For the text-containing cell, return its midpoint in [X, Y] coordinate format. 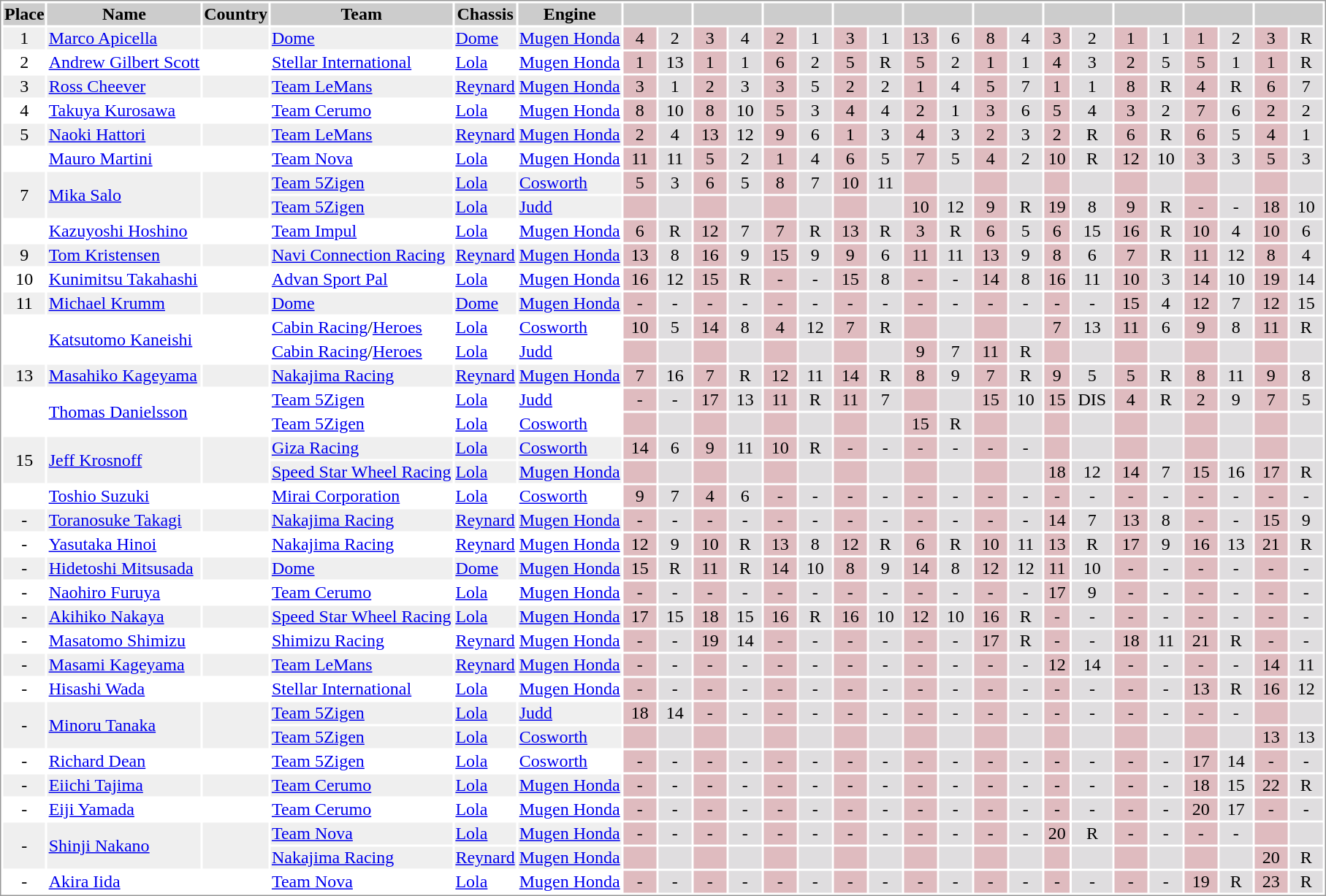
Ross Cheever [124, 87]
Toranosuke Takagi [124, 521]
Country [236, 14]
Andrew Gilbert Scott [124, 62]
Giza Racing [361, 448]
Team [361, 14]
Toshio Suzuki [124, 496]
Jeff Krosnoff [124, 460]
Marco Apicella [124, 39]
Navi Connection Racing [361, 255]
Kunimitsu Takahashi [124, 280]
Mirai Corporation [361, 496]
Engine [570, 14]
Takuya Kurosawa [124, 110]
Mika Salo [124, 196]
Team Impul [361, 231]
Eiji Yamada [124, 810]
DIS [1093, 399]
Minoru Tanaka [124, 726]
Akira Iida [124, 881]
Katsutomo Kaneishi [124, 340]
Naohiro Furuya [124, 592]
23 [1271, 881]
Yasutaka Hinoi [124, 544]
Name [124, 14]
Hisashi Wada [124, 689]
Masami Kageyama [124, 665]
Hidetoshi Mitsusada [124, 569]
Michael Krumm [124, 303]
Tom Kristensen [124, 255]
Thomas Danielsson [124, 412]
Eiichi Tajima [124, 785]
Masahiko Kageyama [124, 376]
Richard Dean [124, 762]
Shinji Nakano [124, 846]
Masatomo Shimizu [124, 640]
22 [1271, 785]
Shimizu Racing [361, 640]
Chassis [485, 14]
Mauro Martini [124, 158]
Naoki Hattori [124, 135]
Kazuyoshi Hoshino [124, 231]
Place [24, 14]
Advan Sport Pal [361, 280]
Akihiko Nakaya [124, 617]
